Locate the cell with the specified text and output its (X, Y) center coordinate. 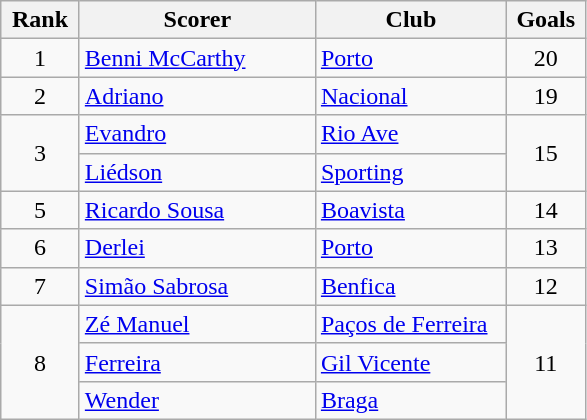
Club (410, 20)
Gil Vicente (410, 362)
7 (40, 286)
Goals (546, 20)
Evandro (197, 134)
1 (40, 58)
Benfica (410, 286)
Boavista (410, 210)
Benni McCarthy (197, 58)
15 (546, 153)
Braga (410, 400)
Zé Manuel (197, 324)
19 (546, 96)
Simão Sabrosa (197, 286)
3 (40, 153)
8 (40, 362)
Sporting (410, 172)
Rank (40, 20)
12 (546, 286)
5 (40, 210)
Nacional (410, 96)
2 (40, 96)
Ferreira (197, 362)
Wender (197, 400)
Rio Ave (410, 134)
11 (546, 362)
Ricardo Sousa (197, 210)
Derlei (197, 248)
Scorer (197, 20)
13 (546, 248)
Adriano (197, 96)
14 (546, 210)
6 (40, 248)
Paços de Ferreira (410, 324)
Liédson (197, 172)
20 (546, 58)
